From the cell containing the given text, extract its center point as (X, Y) coordinate. 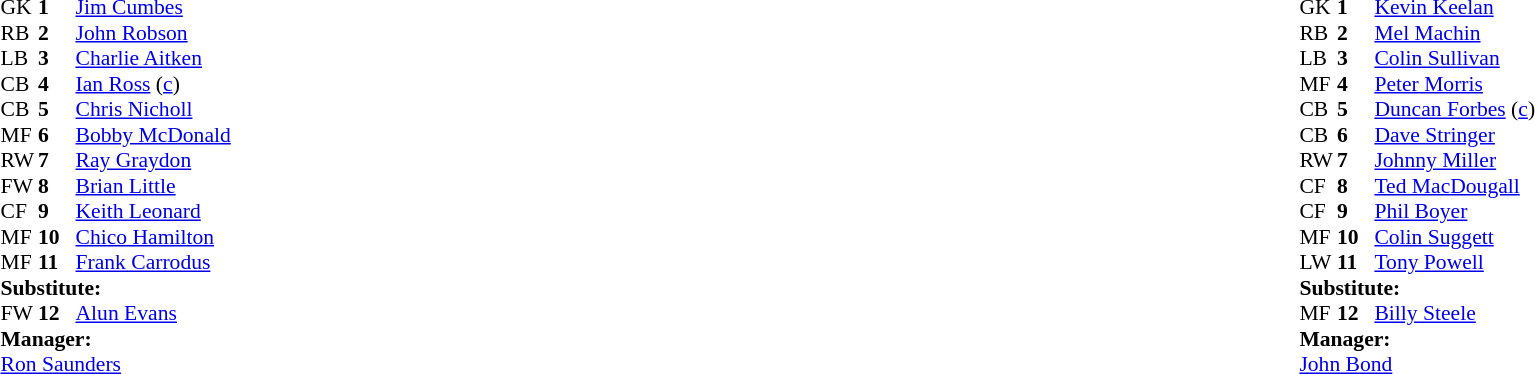
Brian Little (154, 186)
Bobby McDonald (154, 135)
Ray Graydon (154, 161)
Colin Suggett (1454, 237)
Peter Morris (1454, 84)
Billy Steele (1454, 313)
Ted MacDougall (1454, 186)
John Robson (154, 33)
Dave Stringer (1454, 135)
Tony Powell (1454, 263)
Johnny Miller (1454, 161)
Chico Hamilton (154, 237)
LW (1318, 263)
Duncan Forbes (c) (1454, 109)
Phil Boyer (1454, 211)
Ian Ross (c) (154, 84)
Alun Evans (154, 313)
Charlie Aitken (154, 59)
Chris Nicholl (154, 109)
Colin Sullivan (1454, 59)
Frank Carrodus (154, 263)
Mel Machin (1454, 33)
Keith Leonard (154, 211)
